Return the [x, y] coordinate for the center point of the cell that contains the specified text.  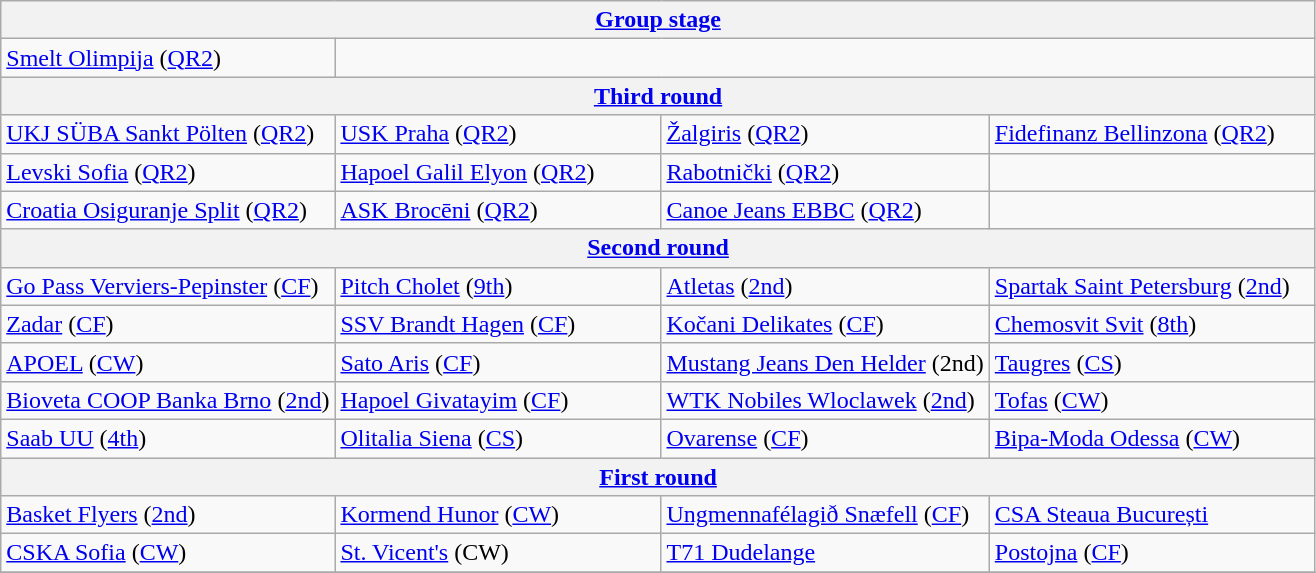
USK Praha (QR2) [498, 134]
Saab UU (4th) [168, 438]
St. Vicent's (CW) [498, 553]
Bioveta COOP Banka Brno (2nd) [168, 400]
Mustang Jeans Den Helder (2nd) [825, 362]
APOEL (CW) [168, 362]
Smelt Olimpija (QR2) [168, 58]
CSA Steaua București [1152, 515]
Postojna (CF) [1152, 553]
Kočani Delikates (CF) [825, 324]
WTK Nobiles Wloclawek (2nd) [825, 400]
Žalgiris (QR2) [825, 134]
UKJ SÜBA Sankt Pölten (QR2) [168, 134]
First round [658, 477]
Zadar (CF) [168, 324]
Levski Sofia (QR2) [168, 172]
Kormend Hunor (CW) [498, 515]
Sato Aris (CF) [498, 362]
Basket Flyers (2nd) [168, 515]
T71 Dudelange [825, 553]
Bipa-Moda Odessa (CW) [1152, 438]
Canoe Jeans EBBC (QR2) [825, 210]
Hapoel Galil Elyon (QR2) [498, 172]
Tofas (CW) [1152, 400]
Go Pass Verviers-Pepinster (CF) [168, 286]
Ungmennafélagið Snæfell (CF) [825, 515]
Taugres (CS) [1152, 362]
ASK Brocēni (QR2) [498, 210]
Olitalia Siena (CS) [498, 438]
SSV Brandt Hagen (CF) [498, 324]
Fidefinanz Bellinzona (QR2) [1152, 134]
Second round [658, 248]
Spartak Saint Petersburg (2nd) [1152, 286]
Croatia Osiguranje Split (QR2) [168, 210]
Third round [658, 96]
CSKA Sofia (CW) [168, 553]
Atletas (2nd) [825, 286]
Group stage [658, 20]
Chemosvit Svit (8th) [1152, 324]
Hapoel Givatayim (CF) [498, 400]
Pitch Cholet (9th) [498, 286]
Ovarense (CF) [825, 438]
Rabotnički (QR2) [825, 172]
